For the text-containing cell, return its midpoint in (X, Y) coordinate format. 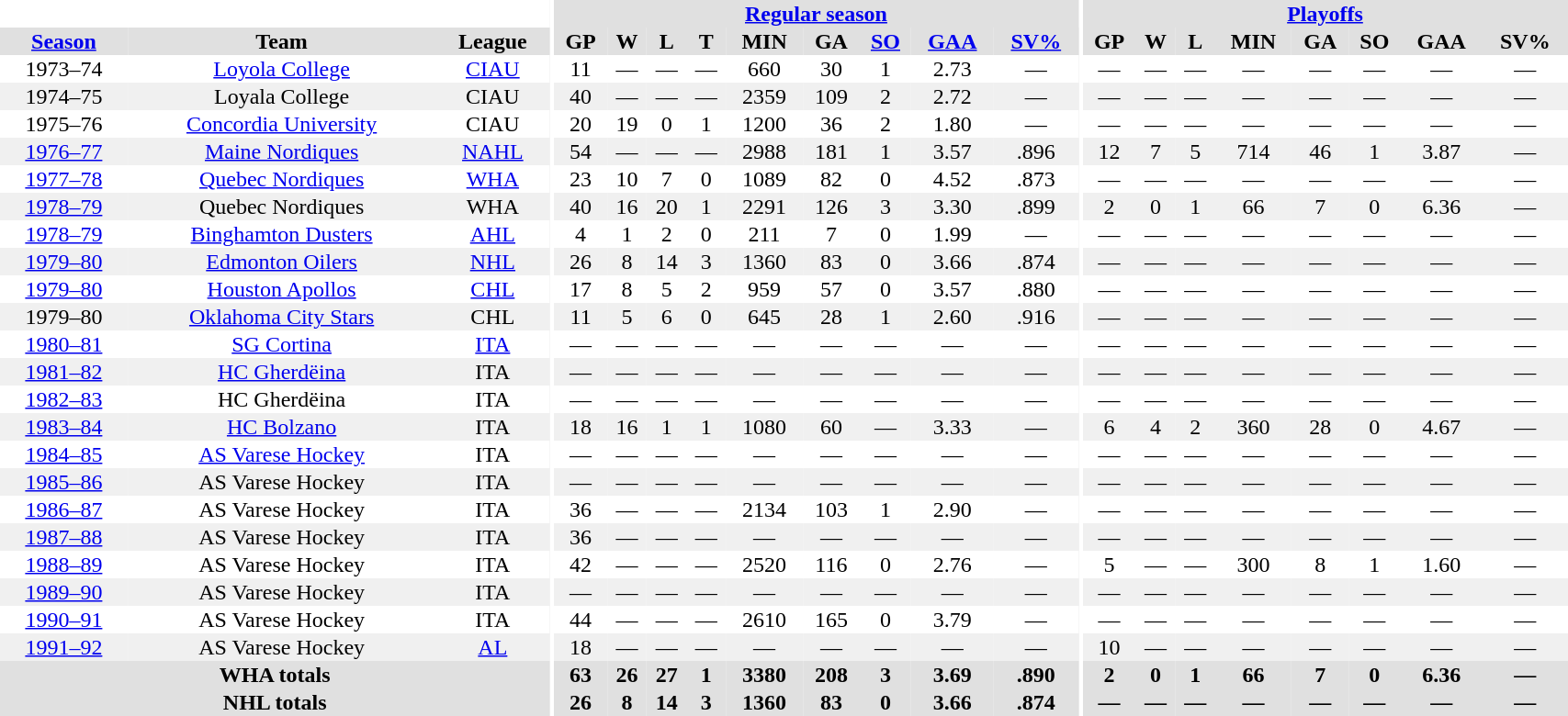
300 (1254, 565)
NHL (492, 262)
42 (581, 565)
Loyola College (282, 69)
165 (831, 620)
12 (1110, 151)
.916 (1036, 317)
1985–86 (64, 482)
.899 (1036, 207)
Playoffs (1325, 14)
3.79 (953, 620)
1974–75 (64, 96)
660 (764, 69)
WHA totals (275, 675)
1080 (764, 427)
645 (764, 317)
1989–90 (64, 592)
3.30 (953, 207)
109 (831, 96)
Binghamton Dusters (282, 234)
211 (764, 234)
1200 (764, 124)
1977–78 (64, 179)
1983–84 (64, 427)
Oklahoma City Stars (282, 317)
.890 (1036, 675)
714 (1254, 151)
360 (1254, 427)
1.60 (1441, 565)
T (705, 41)
.873 (1036, 179)
Team (282, 41)
Regular season (816, 14)
Maine Nordiques (282, 151)
116 (831, 565)
1982–83 (64, 399)
1986–87 (64, 509)
2.90 (953, 509)
2.73 (953, 69)
959 (764, 289)
Loyala College (282, 96)
1980–81 (64, 344)
2.76 (953, 565)
2359 (764, 96)
46 (1320, 151)
AHL (492, 234)
2988 (764, 151)
23 (581, 179)
63 (581, 675)
4.52 (953, 179)
1976–77 (64, 151)
54 (581, 151)
2520 (764, 565)
181 (831, 151)
1991–92 (64, 647)
1089 (764, 179)
.896 (1036, 151)
4.67 (1441, 427)
2.60 (953, 317)
60 (831, 427)
AL (492, 647)
1984–85 (64, 454)
82 (831, 179)
17 (581, 289)
44 (581, 620)
2.72 (953, 96)
208 (831, 675)
3.87 (1441, 151)
126 (831, 207)
Season (64, 41)
.880 (1036, 289)
3380 (764, 675)
HC Bolzano (282, 427)
2134 (764, 509)
SG Cortina (282, 344)
1.99 (953, 234)
57 (831, 289)
1973–74 (64, 69)
1987–88 (64, 537)
2610 (764, 620)
1990–91 (64, 620)
Concordia University (282, 124)
30 (831, 69)
Edmonton Oilers (282, 262)
1988–89 (64, 565)
Houston Apollos (282, 289)
19 (626, 124)
1981–82 (64, 372)
3.69 (953, 675)
League (492, 41)
1.80 (953, 124)
27 (667, 675)
2291 (764, 207)
NHL totals (275, 702)
1975–76 (64, 124)
103 (831, 509)
NAHL (492, 151)
3.33 (953, 427)
